Output the [X, Y] coordinate of the center of the cell containing the given text.  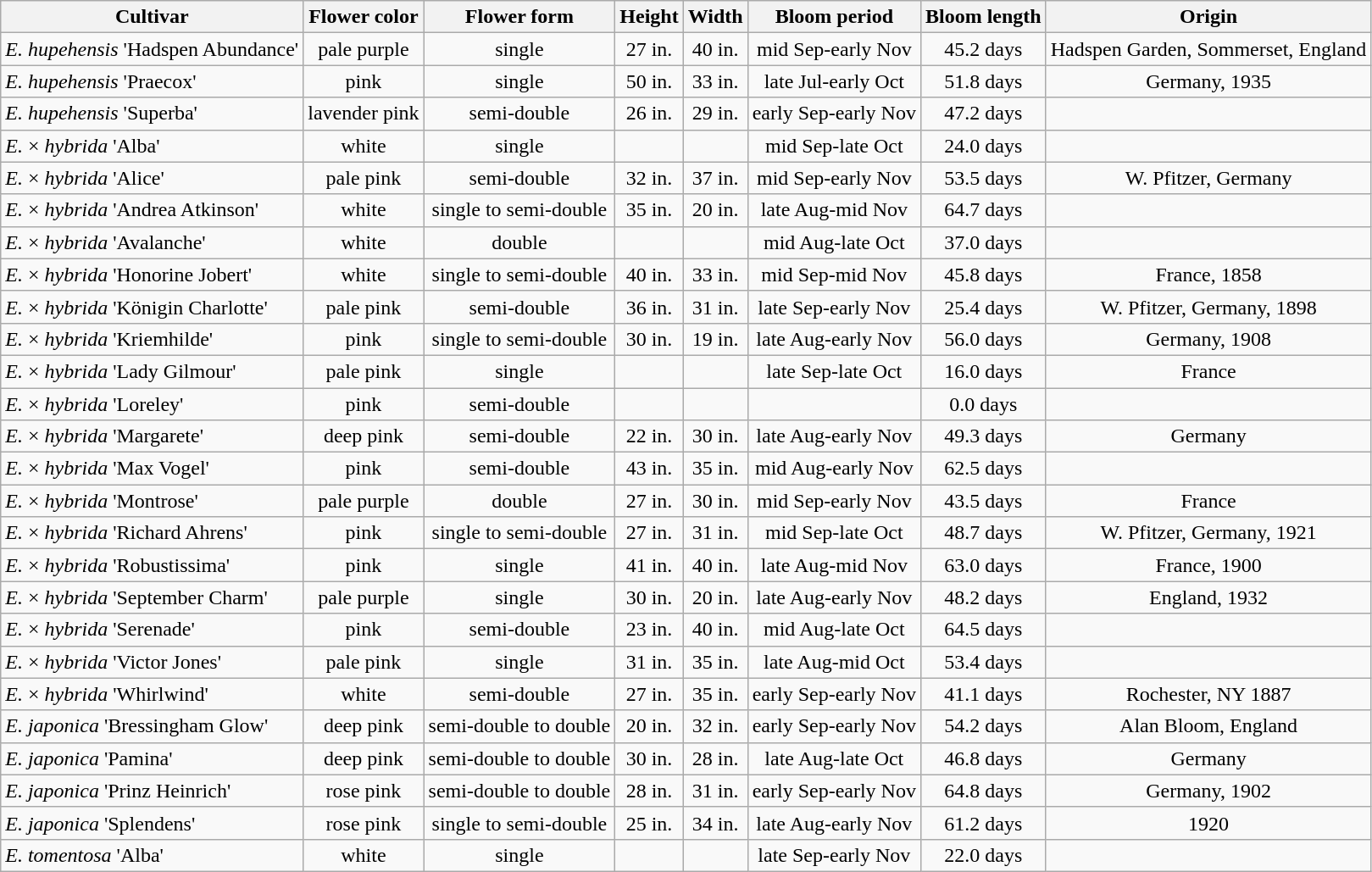
Flower form [519, 17]
Alan Bloom, England [1208, 726]
Germany, 1908 [1208, 339]
E. × hybrida 'Honorine Jobert' [153, 275]
61.2 days [983, 823]
22 in. [649, 436]
36 in. [649, 307]
E. × hybrida 'Alba' [153, 146]
34 in. [715, 823]
E. × hybrida 'Whirlwind' [153, 694]
Hadspen Garden, Sommerset, England [1208, 49]
1920 [1208, 823]
E. × hybrida 'Victor Jones' [153, 662]
E. hupehensis 'Superba' [153, 114]
19 in. [715, 339]
England, 1932 [1208, 597]
45.8 days [983, 275]
25.4 days [983, 307]
E. × hybrida 'Richard Ahrens' [153, 533]
W. Pfitzer, Germany, 1898 [1208, 307]
E. × hybrida 'Lady Gilmour' [153, 371]
France, 1858 [1208, 275]
W. Pfitzer, Germany, 1921 [1208, 533]
0.0 days [983, 404]
Width [715, 17]
E. japonica 'Splendens' [153, 823]
49.3 days [983, 436]
late Aug-late Oct [834, 758]
62.5 days [983, 469]
64.5 days [983, 630]
late Aug-mid Oct [834, 662]
43 in. [649, 469]
51.8 days [983, 81]
22.0 days [983, 855]
53.4 days [983, 662]
E. × hybrida 'Max Vogel' [153, 469]
41 in. [649, 565]
late Sep-late Oct [834, 371]
E. × hybrida 'Robustissima' [153, 565]
lavender pink [364, 114]
France, 1900 [1208, 565]
16.0 days [983, 371]
E. × hybrida 'Alice' [153, 178]
Flower color [364, 17]
48.7 days [983, 533]
63.0 days [983, 565]
mid Sep-mid Nov [834, 275]
Cultivar [153, 17]
48.2 days [983, 597]
47.2 days [983, 114]
E. japonica 'Prinz Heinrich' [153, 791]
Germany, 1902 [1208, 791]
56.0 days [983, 339]
E. hupehensis 'Hadspen Abundance' [153, 49]
46.8 days [983, 758]
Origin [1208, 17]
37.0 days [983, 242]
W. Pfitzer, Germany [1208, 178]
mid Aug-early Nov [834, 469]
Bloom period [834, 17]
54.2 days [983, 726]
43.5 days [983, 501]
26 in. [649, 114]
41.1 days [983, 694]
E. japonica 'Pamina' [153, 758]
64.7 days [983, 210]
Rochester, NY 1887 [1208, 694]
24.0 days [983, 146]
E. × hybrida 'Königin Charlotte' [153, 307]
E. × hybrida 'Margarete' [153, 436]
E. japonica 'Bressingham Glow' [153, 726]
E. × hybrida 'Andrea Atkinson' [153, 210]
Height [649, 17]
64.8 days [983, 791]
37 in. [715, 178]
53.5 days [983, 178]
45.2 days [983, 49]
E. tomentosa 'Alba' [153, 855]
29 in. [715, 114]
23 in. [649, 630]
25 in. [649, 823]
E. × hybrida 'Avalanche' [153, 242]
E. × hybrida 'September Charm' [153, 597]
late Jul-early Oct [834, 81]
E. × hybrida 'Kriemhilde' [153, 339]
Germany, 1935 [1208, 81]
E. × hybrida 'Montrose' [153, 501]
50 in. [649, 81]
E. × hybrida 'Loreley' [153, 404]
E. hupehensis 'Praecox' [153, 81]
E. × hybrida 'Serenade' [153, 630]
Bloom length [983, 17]
